Return the [X, Y] coordinate for the center point of the cell that contains the specified text.  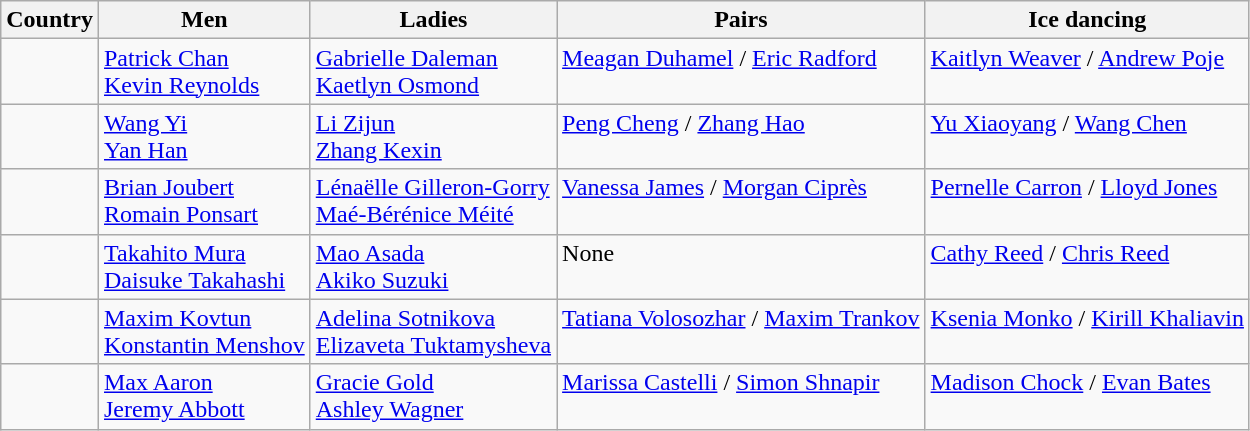
Ksenia Monko / Kirill Khaliavin [1087, 332]
Cathy Reed / Chris Reed [1087, 266]
Pernelle Carron / Lloyd Jones [1087, 202]
Wang Yi Yan Han [204, 136]
Patrick Chan Kevin Reynolds [204, 72]
Li Zijun Zhang Kexin [433, 136]
Pairs [742, 20]
Gracie Gold Ashley Wagner [433, 396]
Tatiana Volosozhar / Maxim Trankov [742, 332]
Marissa Castelli / Simon Shnapir [742, 396]
Gabrielle Daleman Kaetlyn Osmond [433, 72]
None [742, 266]
Maxim Kovtun Konstantin Menshov [204, 332]
Ladies [433, 20]
Max Aaron Jeremy Abbott [204, 396]
Yu Xiaoyang / Wang Chen [1087, 136]
Peng Cheng / Zhang Hao [742, 136]
Meagan Duhamel / Eric Radford [742, 72]
Brian Joubert Romain Ponsart [204, 202]
Ice dancing [1087, 20]
Lénaëlle Gilleron-Gorry Maé-Bérénice Méité [433, 202]
Takahito Mura Daisuke Takahashi [204, 266]
Country [50, 20]
Madison Chock / Evan Bates [1087, 396]
Kaitlyn Weaver / Andrew Poje [1087, 72]
Men [204, 20]
Mao Asada Akiko Suzuki [433, 266]
Vanessa James / Morgan Ciprès [742, 202]
Adelina Sotnikova Elizaveta Tuktamysheva [433, 332]
